Scan for the cell matching the given text and deliver its [X, Y] coordinate at center. 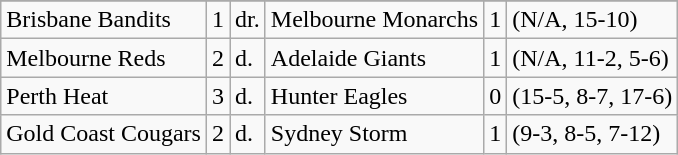
(9-3, 8-5, 7-12) [592, 134]
0 [496, 96]
(N/A, 15-10) [592, 20]
Perth Heat [104, 96]
Gold Coast Cougars [104, 134]
dr. [248, 20]
(15-5, 8-7, 17-6) [592, 96]
Adelaide Giants [374, 58]
Sydney Storm [374, 134]
Hunter Eagles [374, 96]
3 [218, 96]
(N/A, 11-2, 5-6) [592, 58]
Brisbane Bandits [104, 20]
Melbourne Monarchs [374, 20]
Melbourne Reds [104, 58]
